Return the [x, y] coordinate for the center point of the cell that contains the specified text.  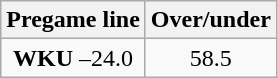
WKU –24.0 [74, 58]
Over/under [210, 20]
Pregame line [74, 20]
58.5 [210, 58]
